Locate the cell with the specified text and output its (x, y) center coordinate. 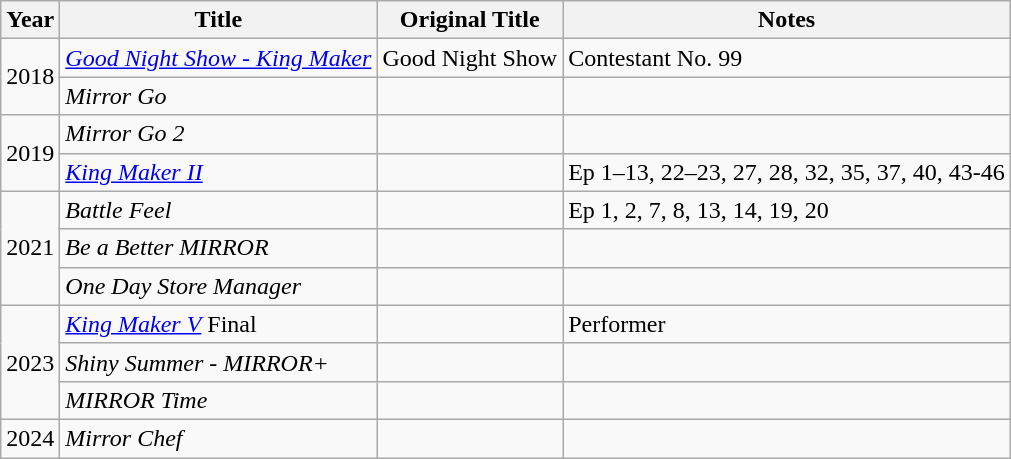
Mirror Go 2 (218, 134)
Good Night Show - King Maker (218, 58)
MIRROR Time (218, 400)
2018 (30, 77)
Performer (787, 324)
2021 (30, 248)
2023 (30, 362)
King Maker V Final (218, 324)
Good Night Show (470, 58)
2019 (30, 153)
2024 (30, 438)
Contestant No. 99 (787, 58)
One Day Store Manager (218, 286)
Mirror Go (218, 96)
Shiny Summer - MIRROR+ (218, 362)
Mirror Chef (218, 438)
Ep 1–13, 22–23, 27, 28, 32, 35, 37, 40, 43-46 (787, 172)
Original Title (470, 20)
Battle Feel (218, 210)
King Maker II (218, 172)
Year (30, 20)
Ep 1, 2, 7, 8, 13, 14, 19, 20 (787, 210)
Be a Better MIRROR (218, 248)
Notes (787, 20)
Title (218, 20)
